Return (X, Y) of the center of cell containing provided text 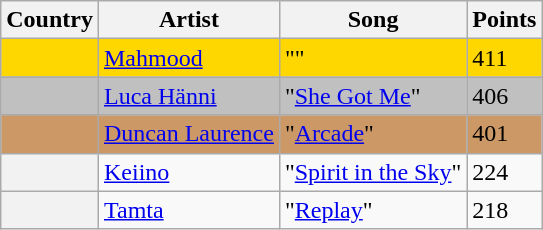
224 (504, 172)
Luca Hänni (188, 96)
411 (504, 58)
"Spirit in the Sky" (372, 172)
218 (504, 210)
Duncan Laurence (188, 134)
"Replay" (372, 210)
Country (50, 20)
401 (504, 134)
Keiino (188, 172)
406 (504, 96)
Song (372, 20)
"She Got Me" (372, 96)
"Arcade" (372, 134)
"" (372, 58)
Artist (188, 20)
Tamta (188, 210)
Mahmood (188, 58)
Points (504, 20)
